Search for the cell housing the specified text and yield its [x, y] center coordinate. 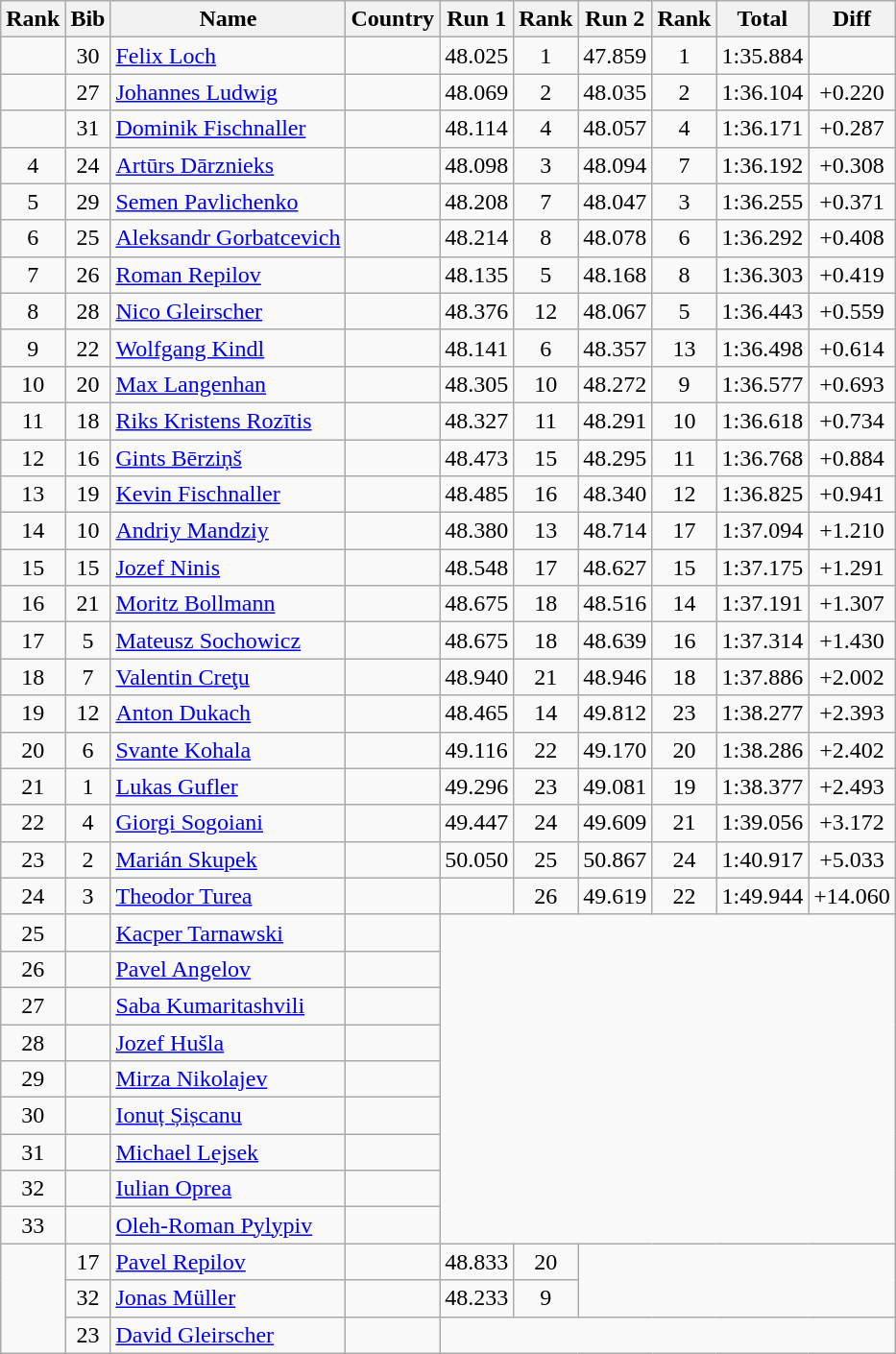
+0.408 [853, 238]
48.473 [476, 458]
48.305 [476, 384]
49.081 [615, 786]
Pavel Repilov [229, 1262]
+14.060 [853, 896]
+5.033 [853, 859]
48.295 [615, 458]
Run 2 [615, 19]
Michael Lejsek [229, 1152]
Aleksandr Gorbatcevich [229, 238]
Giorgi Sogoiani [229, 823]
33 [33, 1225]
48.233 [476, 1298]
49.116 [476, 750]
Bib [88, 19]
48.141 [476, 348]
49.296 [476, 786]
+0.220 [853, 92]
+2.393 [853, 713]
+2.402 [853, 750]
1:35.884 [763, 56]
Mirza Nikolajev [229, 1079]
Kevin Fischnaller [229, 495]
1:37.886 [763, 677]
Nico Gleirscher [229, 311]
1:37.094 [763, 531]
Jonas Müller [229, 1298]
48.485 [476, 495]
1:36.192 [763, 165]
+1.430 [853, 641]
49.170 [615, 750]
1:39.056 [763, 823]
+0.734 [853, 421]
48.114 [476, 129]
Riks Kristens Rozītis [229, 421]
David Gleirscher [229, 1335]
Saba Kumaritashvili [229, 1005]
48.627 [615, 568]
Max Langenhan [229, 384]
1:36.443 [763, 311]
Semen Pavlichenko [229, 202]
+0.419 [853, 275]
48.380 [476, 531]
48.078 [615, 238]
Country [393, 19]
48.208 [476, 202]
48.098 [476, 165]
1:36.577 [763, 384]
1:49.944 [763, 896]
Iulian Oprea [229, 1189]
1:37.191 [763, 604]
48.094 [615, 165]
48.272 [615, 384]
1:38.286 [763, 750]
Jozef Ninis [229, 568]
+1.307 [853, 604]
Run 1 [476, 19]
Diff [853, 19]
Marián Skupek [229, 859]
1:36.618 [763, 421]
48.357 [615, 348]
1:37.314 [763, 641]
1:36.292 [763, 238]
48.714 [615, 531]
48.340 [615, 495]
Ionuț Șișcanu [229, 1116]
Felix Loch [229, 56]
Artūrs Dārznieks [229, 165]
48.025 [476, 56]
49.812 [615, 713]
1:37.175 [763, 568]
1:36.768 [763, 458]
1:36.171 [763, 129]
+2.002 [853, 677]
Valentin Creţu [229, 677]
50.050 [476, 859]
48.376 [476, 311]
48.940 [476, 677]
Name [229, 19]
48.047 [615, 202]
Mateusz Sochowicz [229, 641]
Jozef Hušla [229, 1042]
48.946 [615, 677]
1:38.377 [763, 786]
48.214 [476, 238]
48.833 [476, 1262]
Svante Kohala [229, 750]
Moritz Bollmann [229, 604]
+0.693 [853, 384]
+1.210 [853, 531]
+0.941 [853, 495]
1:40.917 [763, 859]
Pavel Angelov [229, 969]
48.069 [476, 92]
48.057 [615, 129]
+0.559 [853, 311]
48.135 [476, 275]
48.465 [476, 713]
Total [763, 19]
+3.172 [853, 823]
48.327 [476, 421]
48.639 [615, 641]
1:38.277 [763, 713]
+0.287 [853, 129]
+1.291 [853, 568]
1:36.498 [763, 348]
49.609 [615, 823]
+2.493 [853, 786]
49.619 [615, 896]
48.035 [615, 92]
+0.371 [853, 202]
Wolfgang Kindl [229, 348]
48.548 [476, 568]
+0.308 [853, 165]
Johannes Ludwig [229, 92]
Theodor Turea [229, 896]
Roman Repilov [229, 275]
+0.614 [853, 348]
Anton Dukach [229, 713]
1:36.104 [763, 92]
Gints Bērziņš [229, 458]
47.859 [615, 56]
48.067 [615, 311]
50.867 [615, 859]
48.516 [615, 604]
48.168 [615, 275]
Andriy Mandziy [229, 531]
1:36.825 [763, 495]
49.447 [476, 823]
Kacper Tarnawski [229, 932]
+0.884 [853, 458]
48.291 [615, 421]
1:36.255 [763, 202]
Lukas Gufler [229, 786]
Oleh-Roman Pylypiv [229, 1225]
1:36.303 [763, 275]
Dominik Fischnaller [229, 129]
